Detect which cell encompasses the target text, then output its [x, y] center coordinate. 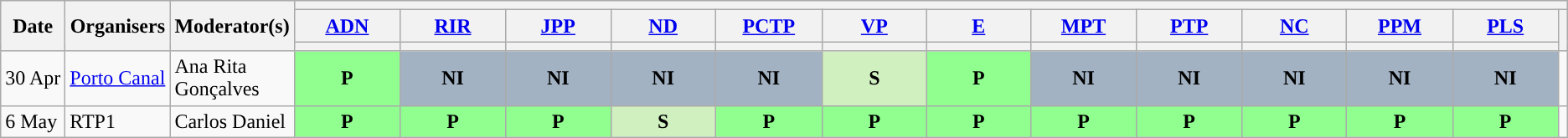
6 May [34, 121]
RTP1 [117, 121]
Moderator(s) [232, 26]
NC [1295, 26]
E [978, 26]
PTP [1189, 26]
ND [663, 26]
PPM [1400, 26]
VP [874, 26]
MPT [1083, 26]
ADN [347, 26]
RIR [453, 26]
PCTP [769, 26]
Carlos Daniel [232, 121]
Date [34, 26]
PLS [1505, 26]
30 Apr [34, 79]
Ana RitaGonçalves [232, 79]
Porto Canal [117, 79]
Organisers [117, 26]
JPP [558, 26]
